Extract the (X, Y) coordinate from the center of the cell holding the provided text.  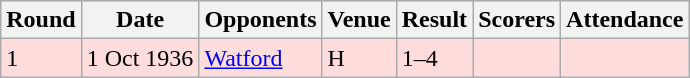
1 (41, 58)
Result (434, 20)
H (359, 58)
Date (140, 20)
Watford (260, 58)
Opponents (260, 20)
Round (41, 20)
1–4 (434, 58)
Venue (359, 20)
Scorers (517, 20)
1 Oct 1936 (140, 58)
Attendance (625, 20)
